Return the (x, y) coordinate for the center point of the cell that contains the specified text.  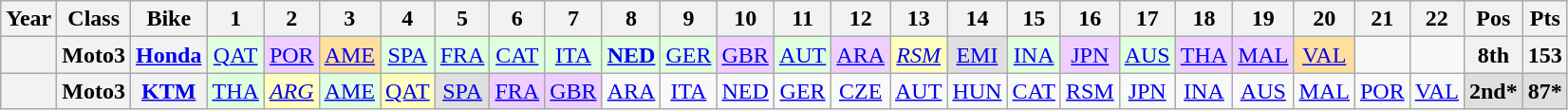
16 (1090, 19)
Bike (169, 19)
Honda (169, 55)
Pos (1493, 19)
5 (462, 19)
6 (517, 19)
17 (1147, 19)
Class (94, 19)
Year (28, 19)
20 (1324, 19)
12 (861, 19)
87* (1545, 91)
15 (1034, 19)
8 (631, 19)
7 (573, 19)
Pts (1545, 19)
9 (689, 19)
CZE (861, 91)
4 (407, 19)
10 (745, 19)
11 (802, 19)
3 (349, 19)
153 (1545, 55)
KTM (169, 91)
2nd* (1493, 91)
EMI (978, 55)
1 (235, 19)
HUN (978, 91)
19 (1263, 19)
21 (1382, 19)
14 (978, 19)
18 (1204, 19)
2 (291, 19)
ARG (291, 91)
22 (1437, 19)
13 (919, 19)
8th (1493, 55)
